Search for the cell housing the specified text and yield its (X, Y) center coordinate. 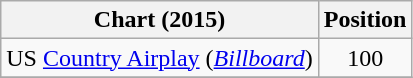
Chart (2015) (160, 20)
100 (365, 58)
Position (365, 20)
US Country Airplay (Billboard) (160, 58)
